Determine the (x, y) coordinate at the center of the cell enclosing the given text.  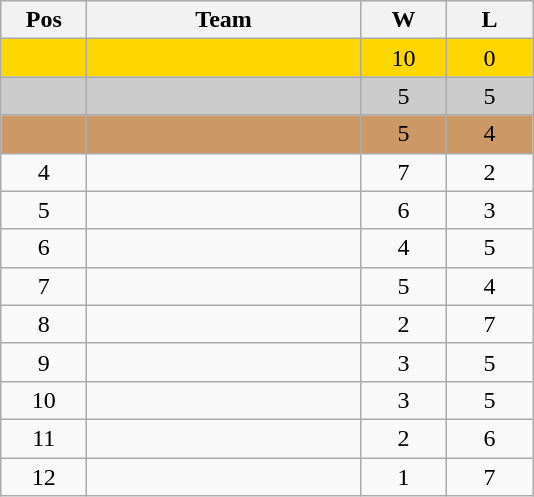
8 (44, 324)
0 (489, 58)
9 (44, 362)
W (403, 20)
Pos (44, 20)
L (489, 20)
Team (224, 20)
1 (403, 477)
12 (44, 477)
11 (44, 438)
